Return the (x, y) coordinate for the center point of the cell that contains the specified text.  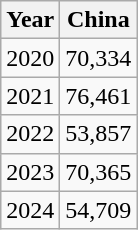
2024 (30, 210)
China (98, 20)
2022 (30, 134)
53,857 (98, 134)
2023 (30, 172)
2020 (30, 58)
76,461 (98, 96)
Year (30, 20)
2021 (30, 96)
54,709 (98, 210)
70,365 (98, 172)
70,334 (98, 58)
